Return (x, y) of the center of cell containing provided text 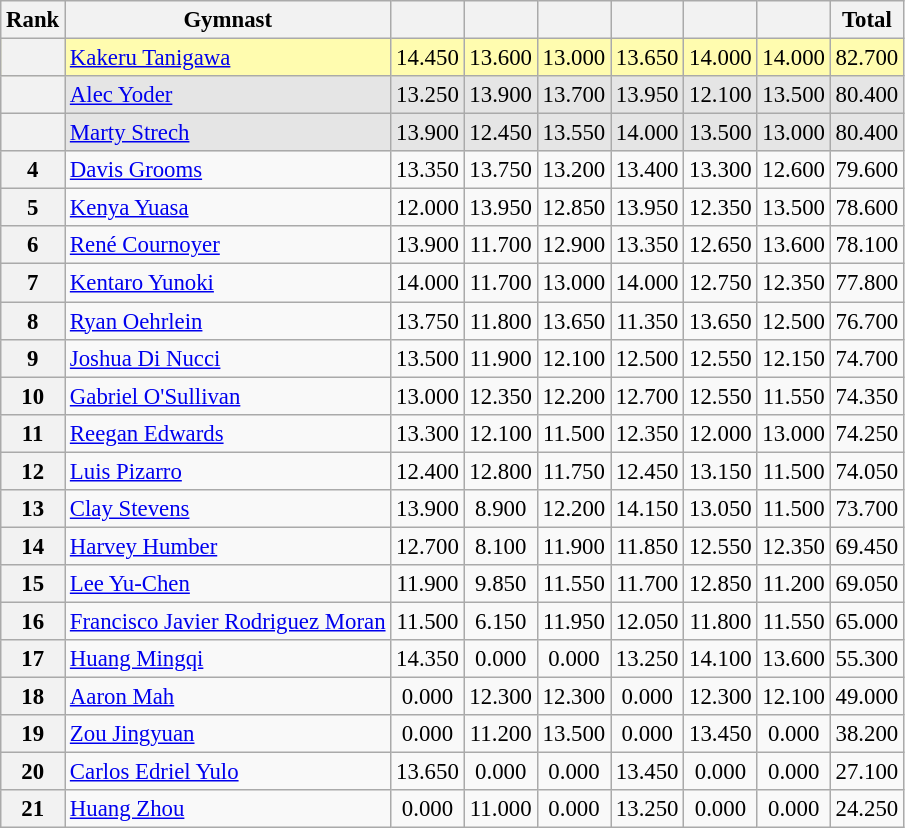
8 (33, 321)
12.800 (500, 471)
11 (33, 433)
77.800 (866, 283)
Gabriel O'Sullivan (228, 396)
4 (33, 170)
Zou Jingyuan (228, 734)
Harvey Humber (228, 546)
19 (33, 734)
74.050 (866, 471)
74.250 (866, 433)
René Cournoyer (228, 245)
24.250 (866, 809)
Clay Stevens (228, 509)
11.750 (574, 471)
76.700 (866, 321)
78.600 (866, 208)
69.050 (866, 584)
18 (33, 697)
10 (33, 396)
12.900 (574, 245)
9.850 (500, 584)
12.050 (648, 621)
82.700 (866, 58)
12 (33, 471)
38.200 (866, 734)
14.350 (428, 659)
69.450 (866, 546)
73.700 (866, 509)
12.750 (720, 283)
12.150 (794, 358)
13.400 (648, 170)
11.950 (574, 621)
12.650 (720, 245)
Kentaro Yunoki (228, 283)
Ryan Oehrlein (228, 321)
65.000 (866, 621)
Joshua Di Nucci (228, 358)
11.850 (648, 546)
Total (866, 20)
9 (33, 358)
12.600 (794, 170)
Rank (33, 20)
21 (33, 809)
11.000 (500, 809)
Davis Grooms (228, 170)
13.150 (720, 471)
14 (33, 546)
Huang Zhou (228, 809)
Huang Mingqi (228, 659)
20 (33, 772)
8.900 (500, 509)
78.100 (866, 245)
Marty Strech (228, 133)
Gymnast (228, 20)
13.200 (574, 170)
6 (33, 245)
Luis Pizarro (228, 471)
8.100 (500, 546)
12.400 (428, 471)
Kakeru Tanigawa (228, 58)
15 (33, 584)
Francisco Javier Rodriguez Moran (228, 621)
74.700 (866, 358)
Kenya Yuasa (228, 208)
74.350 (866, 396)
Carlos Edriel Yulo (228, 772)
13.700 (574, 95)
16 (33, 621)
6.150 (500, 621)
27.100 (866, 772)
14.150 (648, 509)
14.100 (720, 659)
13 (33, 509)
Alec Yoder (228, 95)
49.000 (866, 697)
79.600 (866, 170)
55.300 (866, 659)
Reegan Edwards (228, 433)
11.350 (648, 321)
7 (33, 283)
14.450 (428, 58)
13.550 (574, 133)
5 (33, 208)
17 (33, 659)
Lee Yu-Chen (228, 584)
13.050 (720, 509)
Aaron Mah (228, 697)
